Find where the given text appears and provide that cell's center as (X, Y) coordinate. 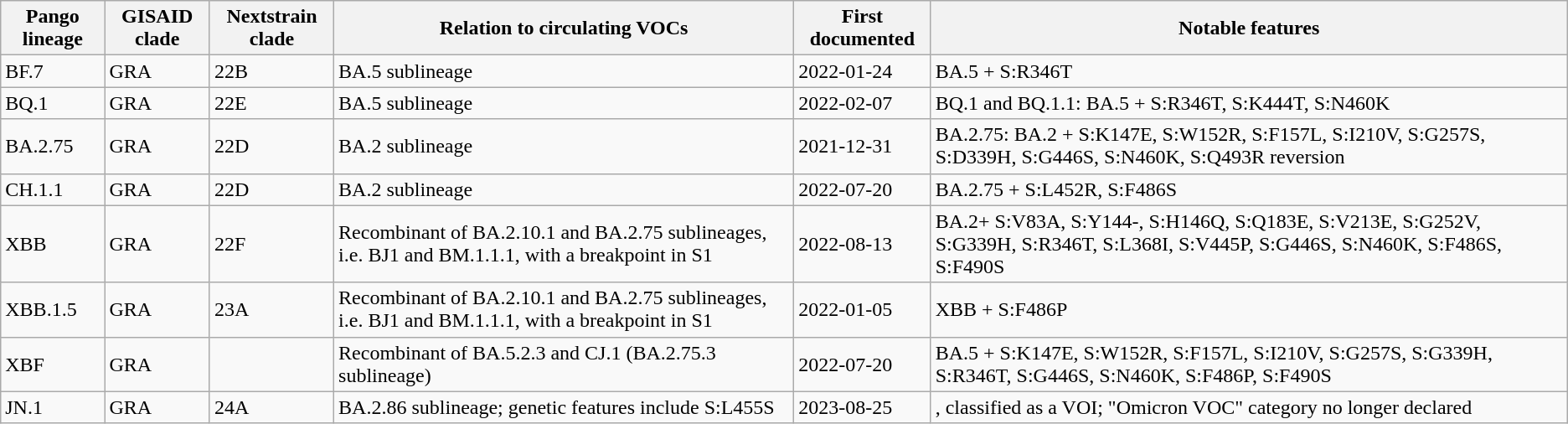
BA.2+ S:V83A, S:Y144-, S:H146Q, S:Q183E, S:V213E, S:G252V, S:G339H, S:R346T, S:L368I, S:V445P, S:G446S, S:N460K, S:F486S, S:F490S (1249, 244)
BA.5 + S:K147E, S:W152R, S:F157L, S:I210V, S:G257S, S:G339H, S:R346T, S:G446S, S:N460K, S:F486P, S:F490S (1249, 364)
22F (271, 244)
2022-01-05 (863, 310)
24A (271, 407)
First documented (863, 28)
XBB.1.5 (53, 310)
2022-01-24 (863, 71)
XBB (53, 244)
22B (271, 71)
, classified as a VOI; "Omicron VOC" category no longer declared (1249, 407)
BA.2.75: BA.2 + S:K147E, S:W152R, S:F157L, S:I210V, S:G257S, S:D339H, S:G446S, S:N460K, S:Q493R reversion (1249, 146)
2022-08-13 (863, 244)
BA.2.75 (53, 146)
BA.2.86 sublineage; genetic features include S:L455S (565, 407)
BQ.1 and BQ.1.1: BA.5 + S:R346T, S:K444T, S:N460K (1249, 103)
CH.1.1 (53, 189)
2023-08-25 (863, 407)
BA.2.75 + S:L452R, S:F486S (1249, 189)
BQ.1 (53, 103)
JN.1 (53, 407)
22E (271, 103)
Relation to circulating VOCs (565, 28)
Notable features (1249, 28)
BF.7 (53, 71)
Pango lineage (53, 28)
XBB + S:F486P (1249, 310)
GISAID clade (157, 28)
Nextstrain clade (271, 28)
2021-12-31 (863, 146)
2022-02-07 (863, 103)
XBF (53, 364)
BA.5 + S:R346T (1249, 71)
23A (271, 310)
Recombinant of BA.5.2.3 and CJ.1 (BA.2.75.3 sublineage) (565, 364)
